Extract the (x, y) coordinate from the center of the cell holding the provided text.  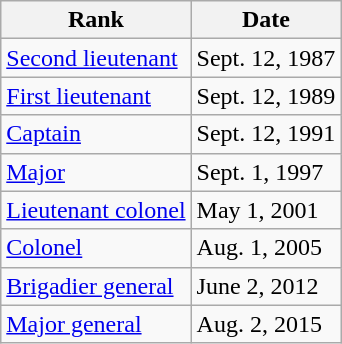
Aug. 2, 2015 (266, 324)
June 2, 2012 (266, 286)
Sept. 12, 1991 (266, 134)
Major (96, 172)
First lieutenant (96, 96)
Lieutenant colonel (96, 210)
Sept. 1, 1997 (266, 172)
Date (266, 20)
Captain (96, 134)
Second lieutenant (96, 58)
Major general (96, 324)
Colonel (96, 248)
May 1, 2001 (266, 210)
Sept. 12, 1989 (266, 96)
Sept. 12, 1987 (266, 58)
Aug. 1, 2005 (266, 248)
Rank (96, 20)
Brigadier general (96, 286)
